For the text-containing cell, return its midpoint in [x, y] coordinate format. 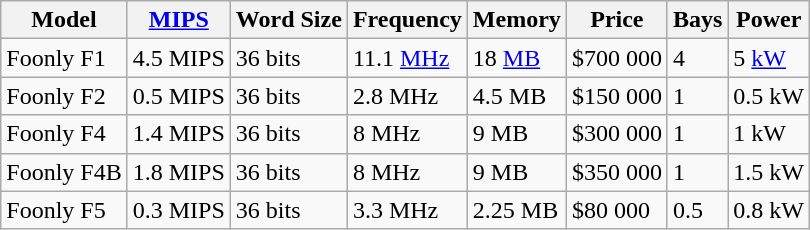
Foonly F1 [64, 58]
5 kW [769, 58]
2.8 MHz [407, 96]
18 MB [516, 58]
4 [697, 58]
Model [64, 20]
$150 000 [616, 96]
0.5 [697, 210]
Word Size [288, 20]
$700 000 [616, 58]
2.25 MB [516, 210]
Foonly F2 [64, 96]
Bays [697, 20]
1.4 MIPS [178, 134]
Frequency [407, 20]
0.3 MIPS [178, 210]
Foonly F4 [64, 134]
0.8 kW [769, 210]
3.3 MHz [407, 210]
Power [769, 20]
$80 000 [616, 210]
1.5 kW [769, 172]
1.8 MIPS [178, 172]
11.1 MHz [407, 58]
Memory [516, 20]
$300 000 [616, 134]
1 kW [769, 134]
Foonly F5 [64, 210]
MIPS [178, 20]
Price [616, 20]
$350 000 [616, 172]
0.5 MIPS [178, 96]
Foonly F4B [64, 172]
4.5 MB [516, 96]
4.5 MIPS [178, 58]
0.5 kW [769, 96]
